Detect which cell encompasses the target text, then output its (X, Y) center coordinate. 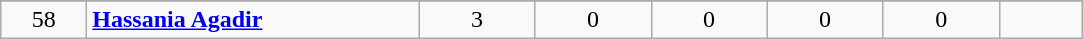
58 (44, 20)
3 (477, 20)
Hassania Agadir (253, 20)
